Locate the cell with the specified text and output its (X, Y) center coordinate. 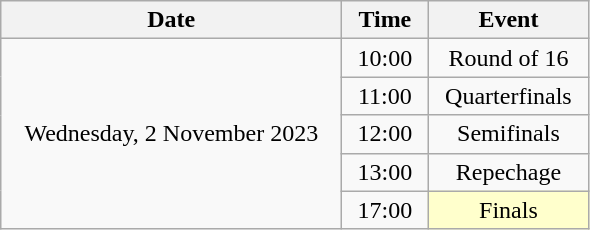
11:00 (385, 96)
17:00 (385, 210)
13:00 (385, 172)
12:00 (385, 134)
Finals (508, 210)
Wednesday, 2 November 2023 (172, 134)
Date (172, 20)
Time (385, 20)
Round of 16 (508, 58)
Semifinals (508, 134)
Repechage (508, 172)
10:00 (385, 58)
Event (508, 20)
Quarterfinals (508, 96)
